Pinpoint the cell where the given text exists, returning its [X, Y] midpoint coordinate. 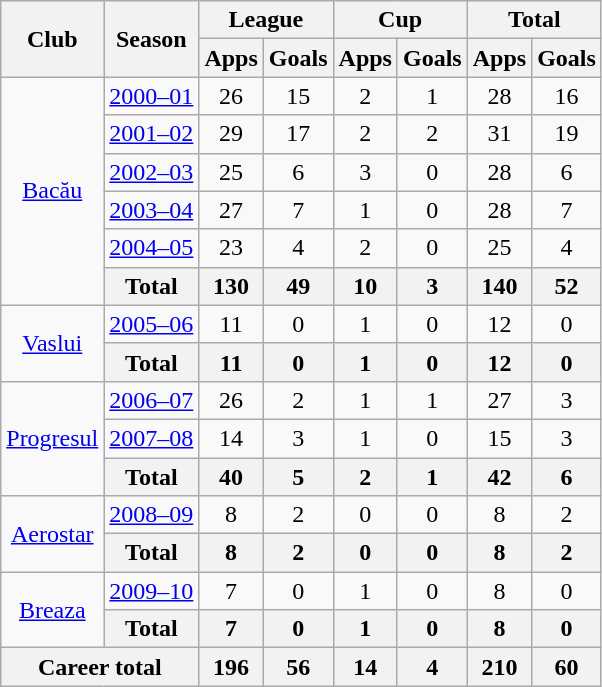
2003–04 [152, 210]
2004–05 [152, 248]
2005–06 [152, 324]
52 [567, 286]
49 [298, 286]
16 [567, 96]
130 [231, 286]
Breaza [52, 610]
Bacău [52, 191]
Vaslui [52, 343]
19 [567, 134]
2002–03 [152, 172]
210 [499, 667]
40 [231, 477]
17 [298, 134]
2001–02 [152, 134]
2000–01 [152, 96]
Cup [400, 20]
42 [499, 477]
Career total [100, 667]
2006–07 [152, 400]
Progresul [52, 438]
2007–08 [152, 438]
31 [499, 134]
League [266, 20]
10 [365, 286]
23 [231, 248]
60 [567, 667]
Aerostar [52, 534]
Club [52, 39]
56 [298, 667]
Season [152, 39]
29 [231, 134]
140 [499, 286]
2009–10 [152, 591]
5 [298, 477]
196 [231, 667]
2008–09 [152, 515]
